Search for the cell housing the specified text and yield its [X, Y] center coordinate. 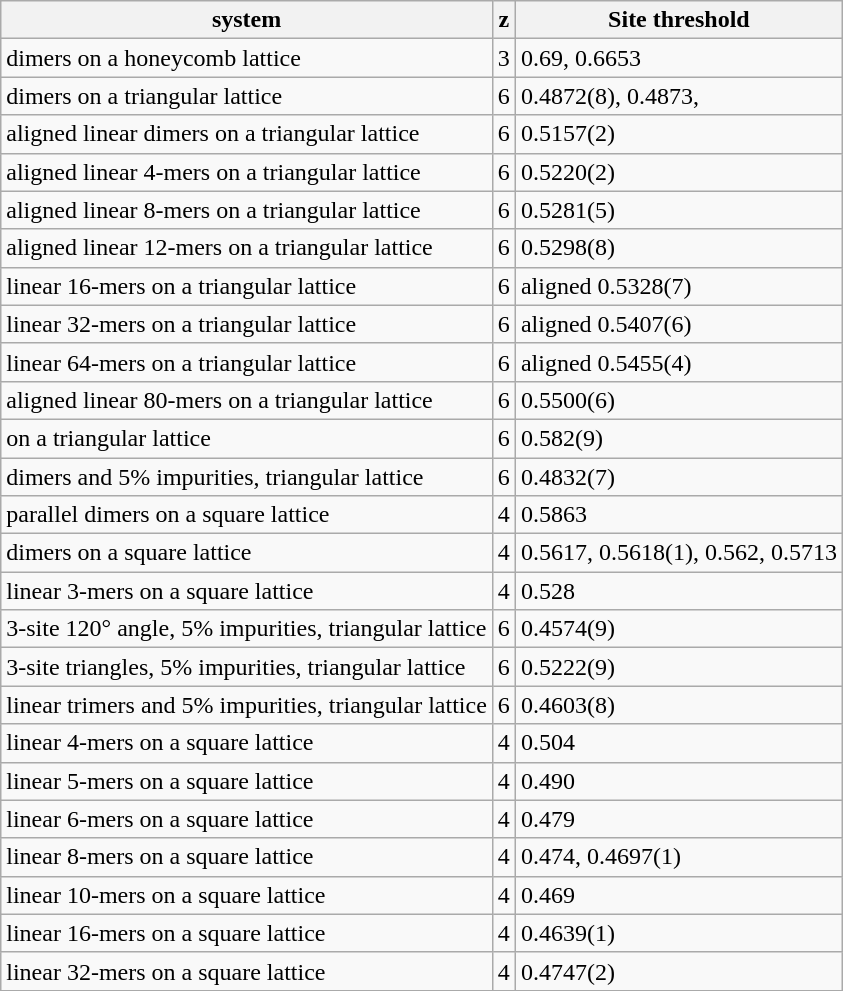
aligned linear 12-mers on a triangular lattice [247, 248]
0.4574(9) [678, 629]
dimers on a square lattice [247, 553]
Site threshold [678, 20]
linear 32-mers on a square lattice [247, 971]
linear 10-mers on a square lattice [247, 895]
0.4832(7) [678, 477]
parallel dimers on a square lattice [247, 515]
aligned 0.5455(4) [678, 362]
0.5220(2) [678, 172]
3-site 120° angle, 5% impurities, triangular lattice [247, 629]
z [504, 20]
0.5281(5) [678, 210]
linear 4-mers on a square lattice [247, 743]
0.5157(2) [678, 134]
linear 6-mers on a square lattice [247, 819]
0.469 [678, 895]
linear 3-mers on a square lattice [247, 591]
on a triangular lattice [247, 438]
0.4747(2) [678, 971]
linear 16-mers on a square lattice [247, 933]
aligned linear 80-mers on a triangular lattice [247, 400]
0.490 [678, 781]
0.528 [678, 591]
0.5617, 0.5618(1), 0.562, 0.5713 [678, 553]
0.4603(8) [678, 705]
0.4872(8), 0.4873, [678, 96]
0.5298(8) [678, 248]
aligned 0.5328(7) [678, 286]
0.69, 0.6653 [678, 58]
linear 8-mers on a square lattice [247, 857]
aligned linear 8-mers on a triangular lattice [247, 210]
0.474, 0.4697(1) [678, 857]
dimers on a honeycomb lattice [247, 58]
dimers and 5% impurities, triangular lattice [247, 477]
3 [504, 58]
3-site triangles, 5% impurities, triangular lattice [247, 667]
aligned 0.5407(6) [678, 324]
dimers on a triangular lattice [247, 96]
0.5863 [678, 515]
0.5222(9) [678, 667]
0.479 [678, 819]
linear 32-mers on a triangular lattice [247, 324]
linear 16-mers on a triangular lattice [247, 286]
0.4639(1) [678, 933]
linear 5-mers on a square lattice [247, 781]
system [247, 20]
linear trimers and 5% impurities, triangular lattice [247, 705]
0.504 [678, 743]
aligned linear dimers on a triangular lattice [247, 134]
0.582(9) [678, 438]
aligned linear 4-mers on a triangular lattice [247, 172]
0.5500(6) [678, 400]
linear 64-mers on a triangular lattice [247, 362]
